For the text-containing cell, return its midpoint in (X, Y) coordinate format. 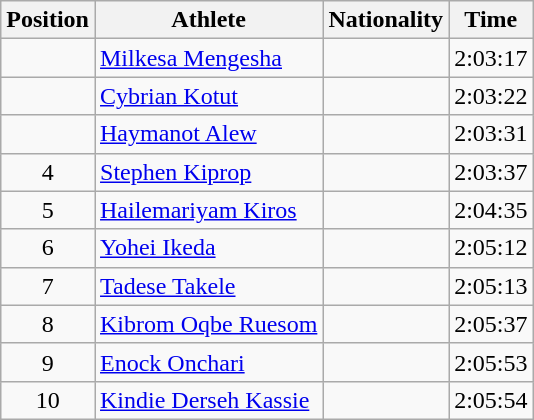
Yohei Ikeda (208, 248)
Tadese Takele (208, 286)
7 (48, 286)
9 (48, 362)
2:05:54 (491, 400)
10 (48, 400)
2:05:13 (491, 286)
4 (48, 172)
5 (48, 210)
2:03:17 (491, 58)
2:05:12 (491, 248)
6 (48, 248)
Milkesa Mengesha (208, 58)
Stephen Kiprop (208, 172)
8 (48, 324)
Position (48, 20)
Athlete (208, 20)
Nationality (386, 20)
Kindie Derseh Kassie (208, 400)
2:03:31 (491, 134)
Enock Onchari (208, 362)
2:05:37 (491, 324)
Time (491, 20)
Haymanot Alew (208, 134)
2:05:53 (491, 362)
2:03:22 (491, 96)
Kibrom Oqbe Ruesom (208, 324)
Cybrian Kotut (208, 96)
2:04:35 (491, 210)
Hailemariyam Kiros (208, 210)
2:03:37 (491, 172)
